Capture the cell that displays the provided text and extract its [X, Y] central coordinate. 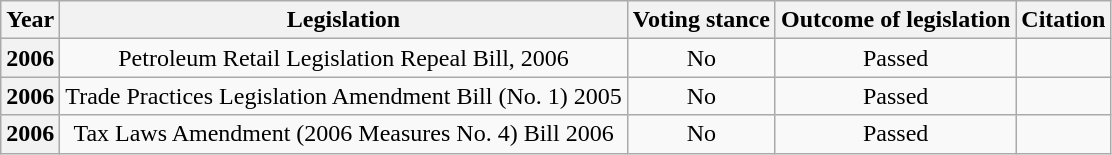
Year [30, 20]
Outcome of legislation [895, 20]
Trade Practices Legislation Amendment Bill (No. 1) 2005 [344, 96]
Legislation [344, 20]
Tax Laws Amendment (2006 Measures No. 4) Bill 2006 [344, 134]
Petroleum Retail Legislation Repeal Bill, 2006 [344, 58]
Citation [1064, 20]
Voting stance [701, 20]
